Scan for the cell matching the given text and deliver its (X, Y) coordinate at center. 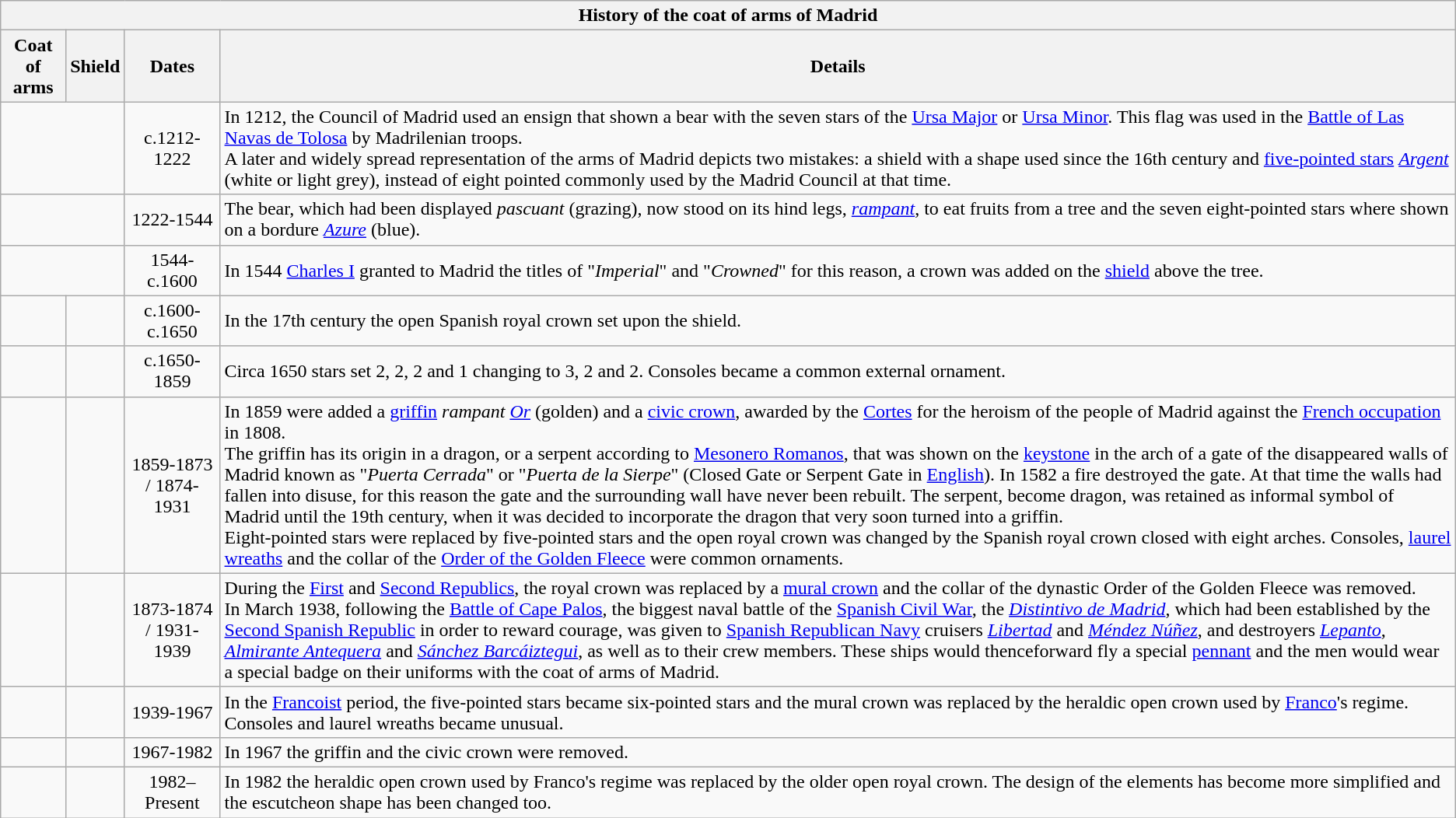
In 1967 the griffin and the civic crown were removed. (838, 752)
1873-1874 / 1931-1939 (173, 630)
c.1600-c.1650 (173, 320)
Circa 1650 stars set 2, 2, 2 and 1 changing to 3, 2 and 2. Consoles became a common external ornament. (838, 372)
1939-1967 (173, 712)
In 1544 Charles I granted to Madrid the titles of "Imperial" and "Crowned" for this reason, a crown was added on the shield above the tree. (838, 271)
c.1212-1222 (173, 148)
History of the coat of arms of Madrid (728, 16)
1544-c.1600 (173, 271)
1859-1873 / 1874-1931 (173, 485)
Shield (95, 66)
Dates (173, 66)
1982–Present (173, 792)
1222-1544 (173, 219)
Coat of arms (33, 66)
c.1650-1859 (173, 372)
Details (838, 66)
In the 17th century the open Spanish royal crown set upon the shield. (838, 320)
1967-1982 (173, 752)
